Locate the cell with the specified text and output its (X, Y) center coordinate. 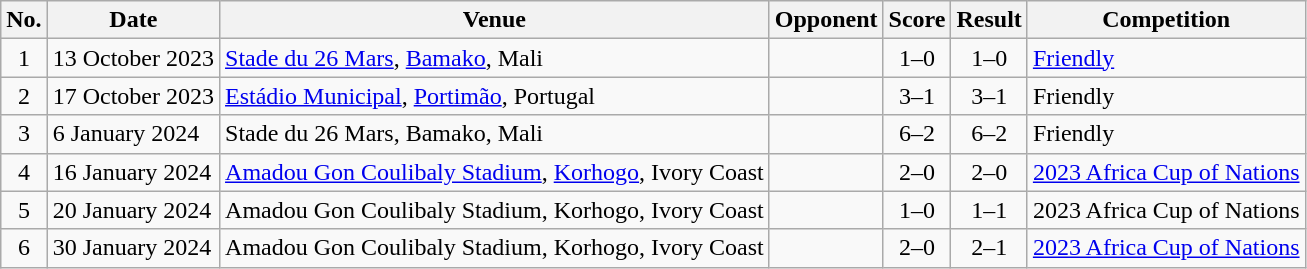
1 (24, 58)
1–1 (989, 210)
5 (24, 210)
4 (24, 172)
6 (24, 248)
Venue (495, 20)
2–1 (989, 248)
2 (24, 96)
No. (24, 20)
6 January 2024 (133, 134)
Date (133, 20)
Score (917, 20)
Opponent (826, 20)
13 October 2023 (133, 58)
20 January 2024 (133, 210)
Result (989, 20)
Competition (1166, 20)
Estádio Municipal, Portimão, Portugal (495, 96)
17 October 2023 (133, 96)
3 (24, 134)
16 January 2024 (133, 172)
30 January 2024 (133, 248)
